Return the [x, y] coordinate for the center point of the cell that contains the specified text.  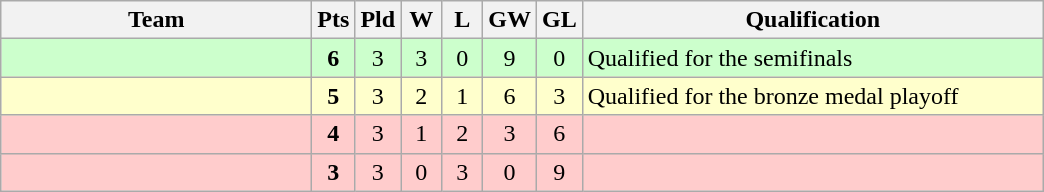
Team [156, 20]
GL [559, 20]
GW [510, 20]
Pld [378, 20]
5 [334, 96]
Qualified for the bronze medal playoff [812, 96]
Qualification [812, 20]
W [422, 20]
Qualified for the semifinals [812, 58]
4 [334, 134]
L [462, 20]
Pts [334, 20]
